Determine the (X, Y) coordinate at the center of the cell enclosing the given text.  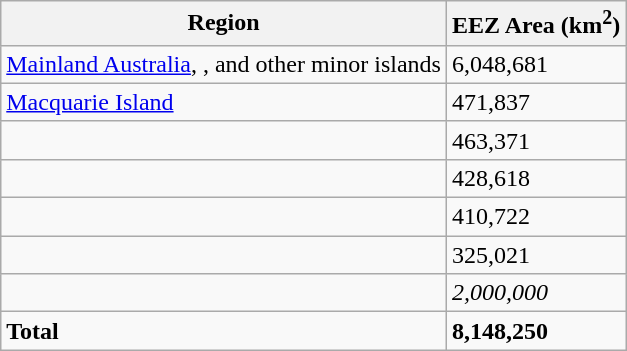
428,618 (536, 178)
6,048,681 (536, 64)
EEZ Area (km2) (536, 24)
410,722 (536, 217)
471,837 (536, 102)
8,148,250 (536, 331)
Region (224, 24)
Mainland Australia, , and other minor islands (224, 64)
325,021 (536, 255)
Total (224, 331)
Macquarie Island (224, 102)
463,371 (536, 140)
2,000,000 (536, 293)
